Determine the (X, Y) coordinate at the center of the cell enclosing the given text.  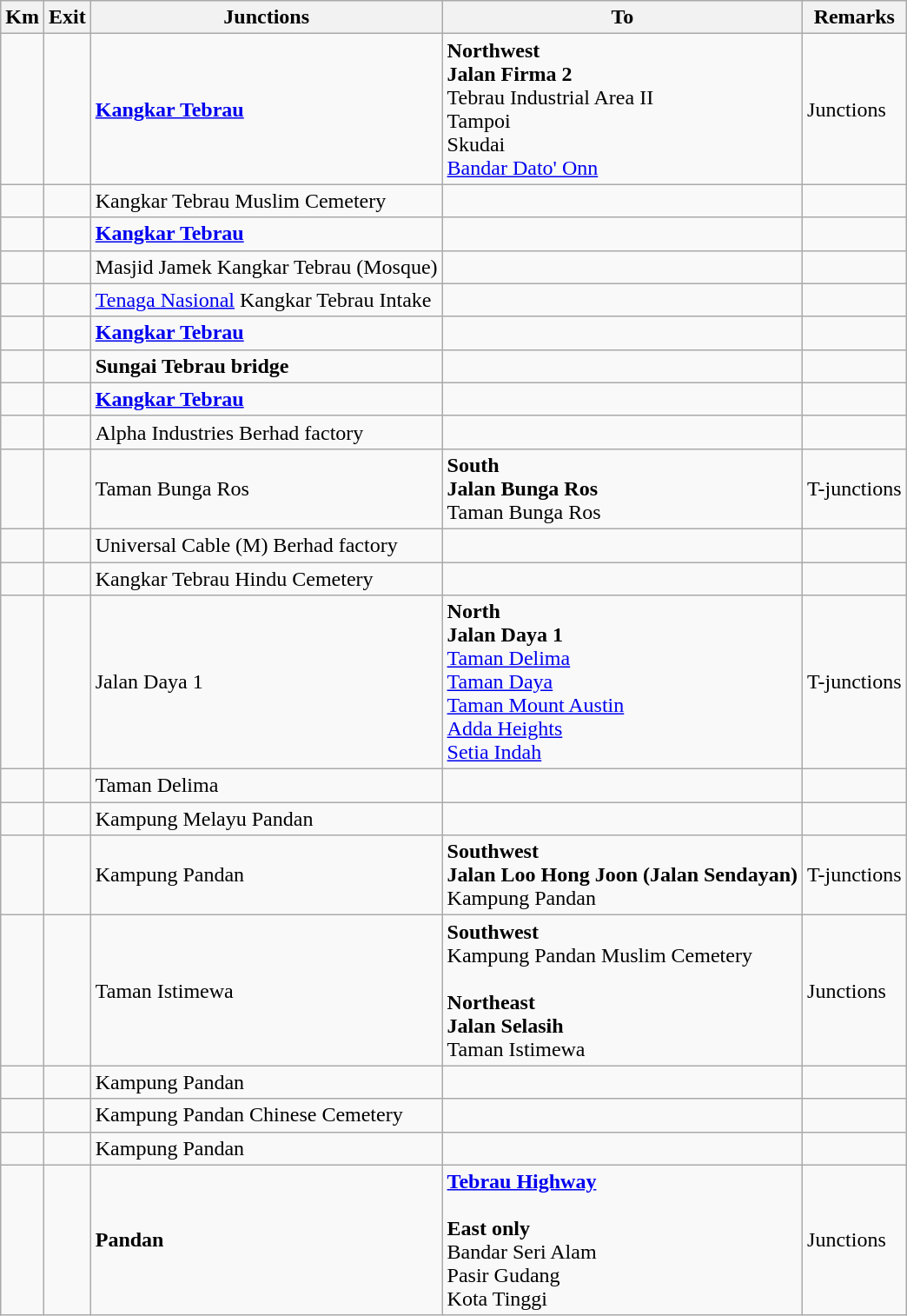
Exit (67, 17)
SouthwestKampung Pandan Muslim CemeteryNortheastJalan SelasihTaman Istimewa (622, 991)
Jalan Daya 1 (266, 682)
SouthJalan Bunga RosTaman Bunga Ros (622, 489)
Remarks (855, 17)
NorthJalan Daya 1Taman DelimaTaman DayaTaman Mount AustinAdda HeightsSetia Indah (622, 682)
NorthwestJalan Firma 2Tebrau Industrial Area II Tampoi SkudaiBandar Dato' Onn (622, 110)
Sungai Tebrau bridge (266, 366)
Taman Delima (266, 786)
Kampung Pandan Chinese Cemetery (266, 1115)
Km (23, 17)
Universal Cable (M) Berhad factory (266, 545)
To (622, 17)
Pandan (266, 1240)
Taman Istimewa (266, 991)
Tebrau HighwayEast only Bandar Seri Alam Pasir Gudang Kota Tinggi (622, 1240)
Kangkar Tebrau Muslim Cemetery (266, 201)
Taman Bunga Ros (266, 489)
Kangkar Tebrau Hindu Cemetery (266, 578)
Masjid Jamek Kangkar Tebrau (Mosque) (266, 267)
Kampung Melayu Pandan (266, 819)
SouthwestJalan Loo Hong Joon (Jalan Sendayan)Kampung Pandan (622, 875)
Alpha Industries Berhad factory (266, 432)
Tenaga Nasional Kangkar Tebrau Intake (266, 300)
